Pinpoint the cell where the given text exists, returning its [x, y] midpoint coordinate. 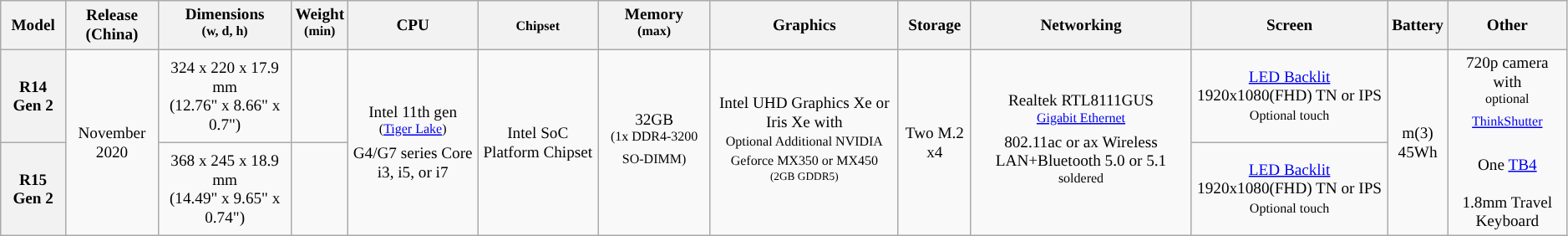
324 x 220 x 17.9 mm (12.76" x 8.66" x 0.7") [224, 97]
Release(China) [112, 25]
Realtek RTL8111GUS Gigabit Ethernet 802.11ac or ax Wireless LAN+Bluetooth 5.0 or 5.1soldered [1081, 142]
Intel SoC Platform Chipset [538, 142]
Battery [1418, 25]
Graphics [804, 25]
Networking [1081, 25]
m(3) 45Wh [1418, 142]
Weight (min) [320, 25]
Two M.2 x4 [934, 142]
32GB (1x DDR4-3200 SO-DIMM) [654, 142]
CPU [413, 25]
Dimensions (w, d, h) [224, 25]
Intel 11th gen (Tiger Lake) G4/G7 series Core i3, i5, or i7 [413, 142]
Other [1508, 25]
Model [33, 25]
Screen [1290, 25]
Chipset [538, 25]
Memory (max) [654, 25]
Intel UHD Graphics Xe or Iris Xe with Optional Additional NVIDIA Geforce MX350 or MX450 (2GB GDDR5) [804, 142]
R14 Gen 2 [33, 97]
Storage [934, 25]
November 2020 [112, 142]
368 x 245 x 18.9 mm (14.49" x 9.65" x 0.74") [224, 189]
720p camera with optional ThinkShutter One TB4 1.8mm Travel Keyboard [1508, 142]
R15 Gen 2 [33, 189]
